Scan for the cell matching the given text and deliver its (X, Y) coordinate at center. 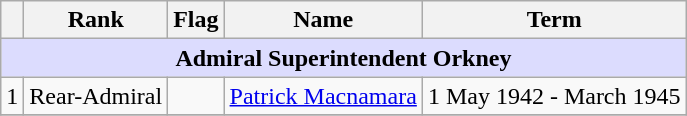
Rear-Admiral (96, 96)
1 May 1942 - March 1945 (554, 96)
Name (323, 20)
Patrick Macnamara (323, 96)
1 (12, 96)
Flag (196, 20)
Admiral Superintendent Orkney (344, 58)
Rank (96, 20)
Term (554, 20)
